Find where the given text appears and provide that cell's center as [X, Y] coordinate. 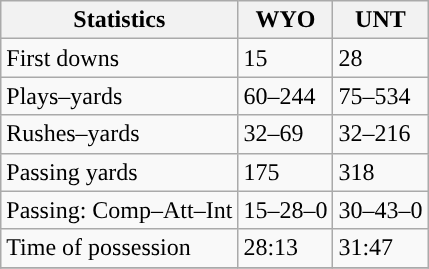
28:13 [286, 248]
75–534 [380, 96]
318 [380, 172]
15 [286, 58]
Rushes–yards [120, 134]
WYO [286, 20]
30–43–0 [380, 210]
Passing: Comp–Att–Int [120, 210]
28 [380, 58]
60–244 [286, 96]
32–69 [286, 134]
Time of possession [120, 248]
15–28–0 [286, 210]
First downs [120, 58]
Plays–yards [120, 96]
UNT [380, 20]
175 [286, 172]
32–216 [380, 134]
31:47 [380, 248]
Passing yards [120, 172]
Statistics [120, 20]
